For the text-containing cell, return its midpoint in [x, y] coordinate format. 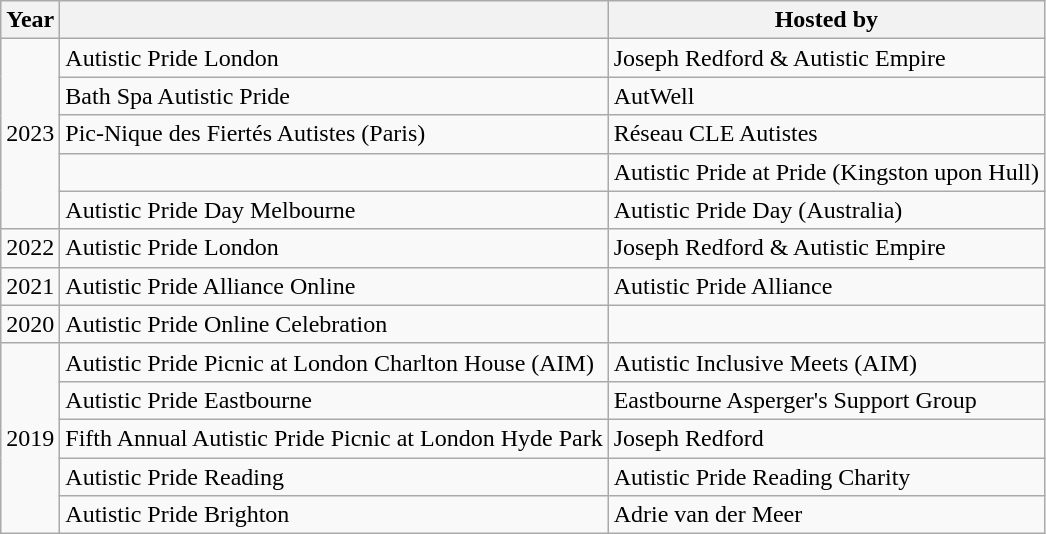
Year [30, 20]
AutWell [826, 96]
2022 [30, 248]
Autistic Pride Reading Charity [826, 477]
Autistic Pride Alliance Online [334, 286]
Autistic Pride Alliance [826, 286]
Réseau CLE Autistes [826, 134]
Autistic Pride Day (Australia) [826, 210]
Autistic Pride Online Celebration [334, 324]
2023 [30, 134]
Autistic Pride Reading [334, 477]
Autistic Pride Day Melbourne [334, 210]
Eastbourne Asperger's Support Group [826, 400]
Bath Spa Autistic Pride [334, 96]
Hosted by [826, 20]
2019 [30, 438]
Autistic Pride at Pride (Kingston upon Hull) [826, 172]
Pic-Nique des Fiertés Autistes (Paris) [334, 134]
Fifth Annual Autistic Pride Picnic at London Hyde Park [334, 438]
Adrie van der Meer [826, 515]
Joseph Redford [826, 438]
Autistic Inclusive Meets (AIM) [826, 362]
Autistic Pride Picnic at London Charlton House (AIM) [334, 362]
2020 [30, 324]
Autistic Pride Brighton [334, 515]
2021 [30, 286]
Autistic Pride Eastbourne [334, 400]
